Output the (x, y) coordinate of the center of the cell containing the given text.  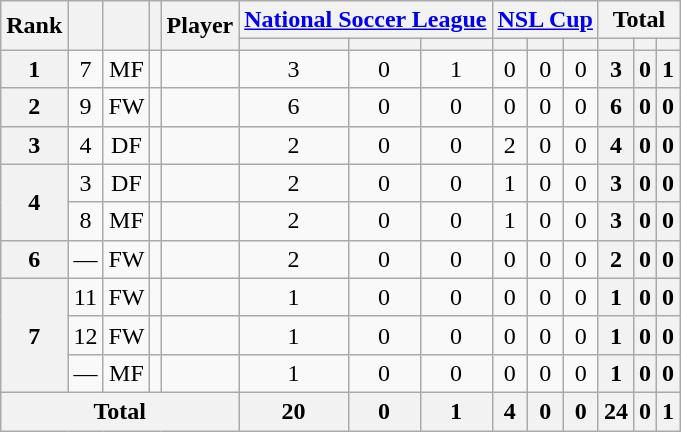
National Soccer League (366, 20)
Rank (34, 26)
Player (200, 26)
8 (86, 221)
12 (86, 335)
NSL Cup (545, 20)
20 (294, 411)
11 (86, 297)
24 (616, 411)
9 (86, 107)
